Capture the cell that displays the provided text and extract its [X, Y] central coordinate. 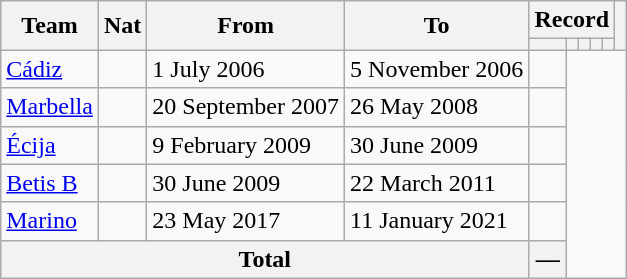
5 November 2006 [437, 69]
From [246, 26]
1 July 2006 [246, 69]
9 February 2009 [246, 145]
Marino [50, 221]
To [437, 26]
26 May 2008 [437, 107]
23 May 2017 [246, 221]
Cádiz [50, 69]
22 March 2011 [437, 183]
— [548, 259]
Écija [50, 145]
Nat [122, 26]
Record [572, 20]
Total [265, 259]
11 January 2021 [437, 221]
20 September 2007 [246, 107]
Marbella [50, 107]
Betis B [50, 183]
Team [50, 26]
